Detect which cell encompasses the target text, then output its (x, y) center coordinate. 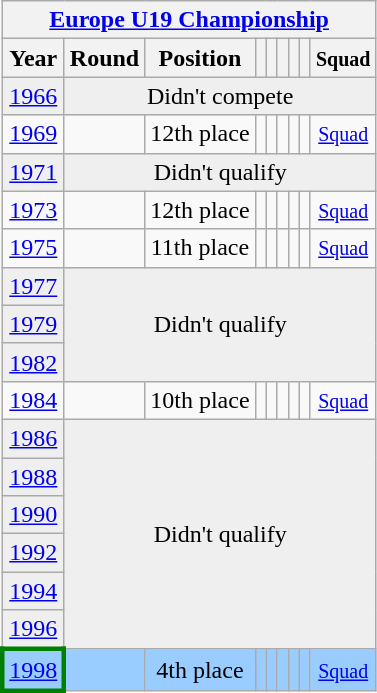
1969 (33, 134)
1966 (33, 96)
1996 (33, 630)
11th place (200, 248)
1988 (33, 477)
1986 (33, 438)
Year (33, 58)
Position (200, 58)
1982 (33, 362)
1973 (33, 210)
1984 (33, 400)
1990 (33, 515)
1992 (33, 553)
Didn't compete (220, 96)
4th place (200, 670)
10th place (200, 400)
1998 (33, 670)
1979 (33, 324)
1971 (33, 172)
1975 (33, 248)
1977 (33, 286)
Europe U19 Championship (189, 20)
Round (104, 58)
1994 (33, 591)
